Search for the cell housing the specified text and yield its [x, y] center coordinate. 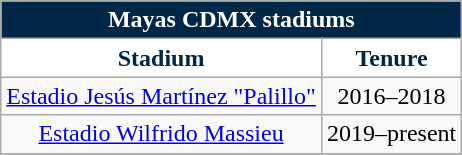
Mayas CDMX stadiums [232, 20]
Tenure [391, 58]
Stadium [162, 58]
2019–present [391, 134]
2016–2018 [391, 96]
Estadio Wilfrido Massieu [162, 134]
Estadio Jesús Martínez "Palillo" [162, 96]
